Find where the given text appears and provide that cell's center as (X, Y) coordinate. 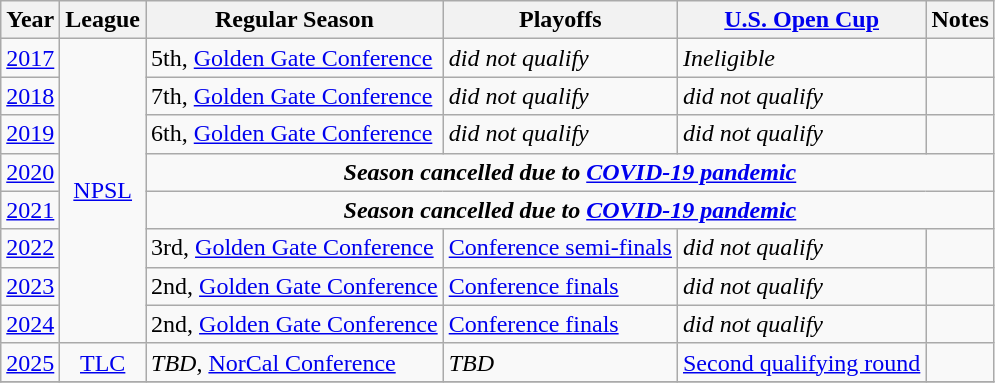
2019 (30, 134)
Notes (960, 20)
Playoffs (560, 20)
2021 (30, 210)
Year (30, 20)
Second qualifying round (801, 362)
2023 (30, 286)
2018 (30, 96)
League (103, 20)
7th, Golden Gate Conference (295, 96)
Conference semi-finals (560, 248)
2022 (30, 248)
2024 (30, 324)
TBD, NorCal Conference (295, 362)
Ineligible (801, 58)
2025 (30, 362)
2017 (30, 58)
5th, Golden Gate Conference (295, 58)
6th, Golden Gate Conference (295, 134)
TLC (103, 362)
2020 (30, 172)
TBD (560, 362)
Regular Season (295, 20)
3rd, Golden Gate Conference (295, 248)
U.S. Open Cup (801, 20)
NPSL (103, 191)
